For the text-containing cell, return its midpoint in [X, Y] coordinate format. 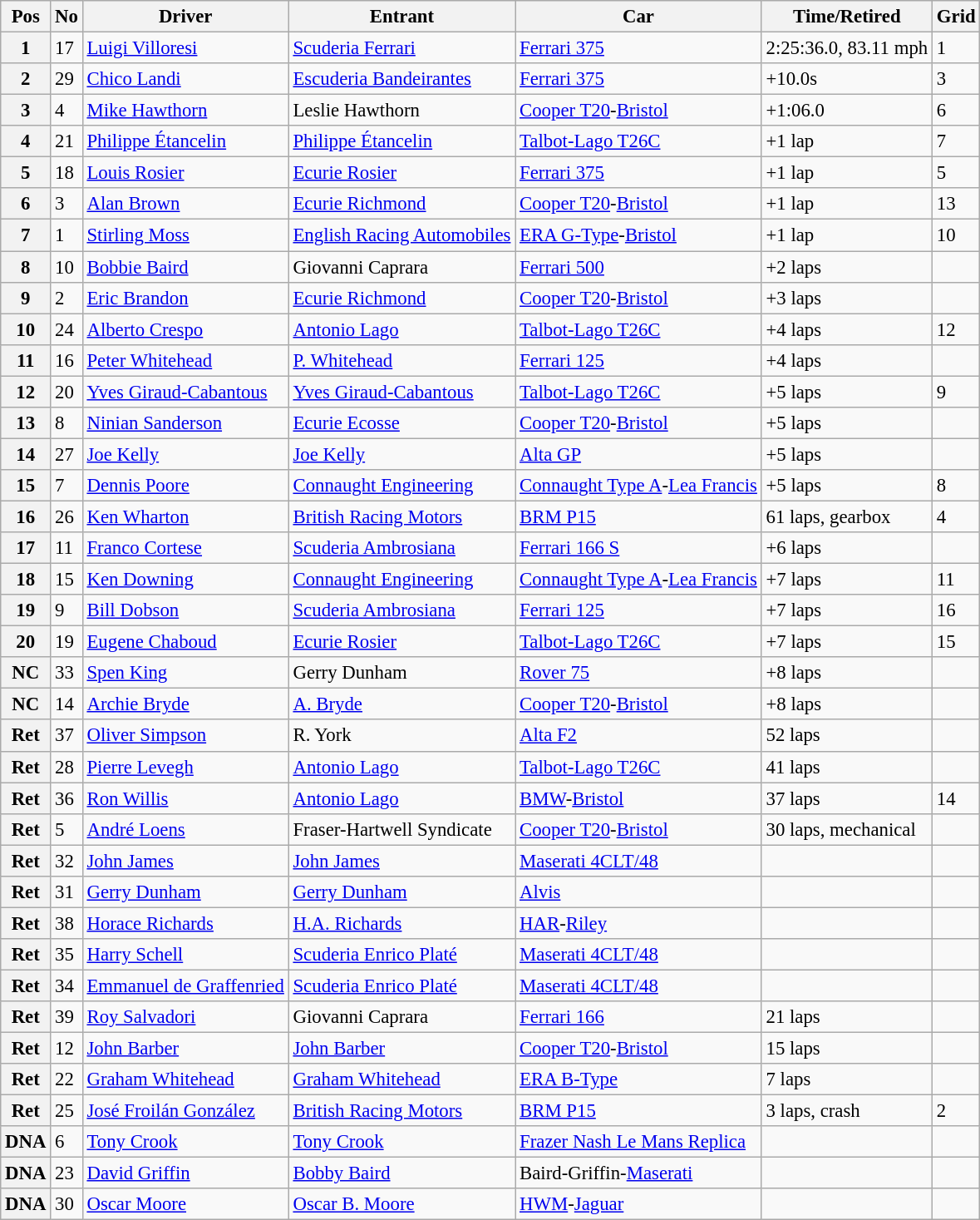
Car [638, 17]
Scuderia Ferrari [402, 48]
7 laps [846, 1079]
Chico Landi [185, 79]
25 [66, 1111]
28 [66, 767]
Louis Rosier [185, 173]
+3 laps [846, 298]
Dennis Poore [185, 486]
R. York [402, 736]
Roy Salvadori [185, 1017]
41 laps [846, 767]
36 [66, 798]
No [66, 17]
+1:06.0 [846, 111]
Entrant [402, 17]
Ecurie Ecosse [402, 423]
39 [66, 1017]
Ferrari 500 [638, 267]
29 [66, 79]
H.A. Richards [402, 923]
David Griffin [185, 1173]
Bobby Baird [402, 1173]
P. Whitehead [402, 360]
3 laps, crash [846, 1111]
A. Bryde [402, 704]
Stirling Moss [185, 235]
Leslie Hawthorn [402, 111]
Alan Brown [185, 204]
22 [66, 1079]
Frazer Nash Le Mans Replica [638, 1142]
+2 laps [846, 267]
Peter Whitehead [185, 360]
Horace Richards [185, 923]
Ken Downing [185, 580]
38 [66, 923]
31 [66, 892]
Franco Cortese [185, 548]
Baird-Griffin-Maserati [638, 1173]
Rover 75 [638, 673]
ERA G-Type-Bristol [638, 235]
Ron Willis [185, 798]
Harry Schell [185, 955]
Bill Dobson [185, 610]
Eric Brandon [185, 298]
37 [66, 736]
Alvis [638, 892]
Spen King [185, 673]
52 laps [846, 736]
+10.0s [846, 79]
37 laps [846, 798]
ERA B-Type [638, 1079]
30 laps, mechanical [846, 829]
Ken Wharton [185, 516]
21 laps [846, 1017]
Ferrari 166 S [638, 548]
24 [66, 329]
23 [66, 1173]
Ferrari 166 [638, 1017]
Mike Hawthorn [185, 111]
André Loens [185, 829]
Grid [956, 17]
Luigi Villoresi [185, 48]
Emmanuel de Graffenried [185, 985]
2:25:36.0, 83.11 mph [846, 48]
Fraser-Hartwell Syndicate [402, 829]
61 laps, gearbox [846, 516]
Driver [185, 17]
HAR-Riley [638, 923]
Escuderia Bandeirantes [402, 79]
José Froilán González [185, 1111]
Alta GP [638, 454]
27 [66, 454]
Alberto Crespo [185, 329]
26 [66, 516]
Pos [26, 17]
35 [66, 955]
Eugene Chaboud [185, 642]
Pierre Levegh [185, 767]
Ninian Sanderson [185, 423]
+6 laps [846, 548]
15 laps [846, 1049]
English Racing Automobiles [402, 235]
34 [66, 985]
BMW-Bristol [638, 798]
Archie Bryde [185, 704]
Alta F2 [638, 736]
Oliver Simpson [185, 736]
Time/Retired [846, 17]
32 [66, 861]
33 [66, 673]
Bobbie Baird [185, 267]
21 [66, 141]
